Provide the [x, y] coordinate of the cell's center where the given text is located.  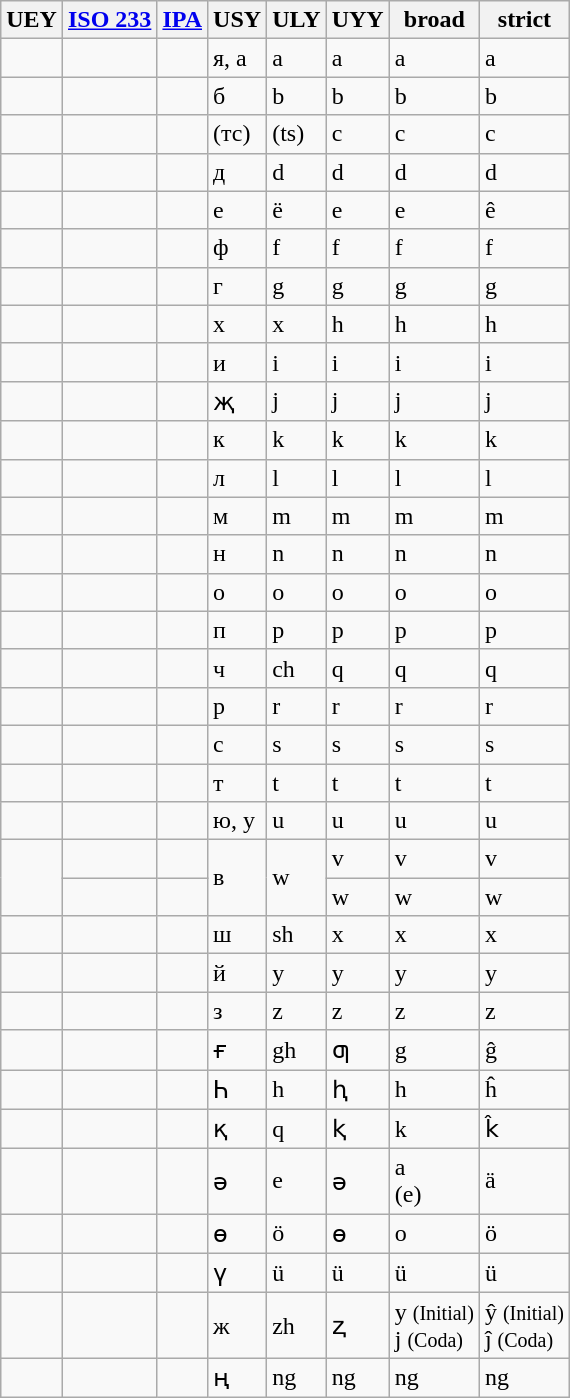
gh [297, 1050]
k̂ [524, 1129]
strict [524, 20]
х [238, 324]
е [238, 210]
ғ [238, 1050]
қ [238, 1129]
р [238, 706]
ch [297, 668]
(тс) [238, 134]
ë [297, 210]
б [238, 96]
м [238, 516]
л [238, 478]
zh [297, 1326]
г [238, 286]
UYY [358, 20]
с [238, 744]
ä [524, 1182]
в [238, 878]
ⱬ [358, 1326]
ⱪ [358, 1129]
ж [238, 1326]
sh [297, 935]
н [238, 554]
USY [238, 20]
т [238, 783]
ISO 233 [109, 20]
җ [238, 401]
к [238, 440]
ө [238, 1234]
UEY [32, 20]
ч [238, 668]
и [238, 362]
ƣ [358, 1050]
ĝ [524, 1050]
ŷ (Initial)ĵ (Coda) [524, 1326]
ш [238, 935]
broad [434, 20]
д [238, 172]
(ts) [297, 134]
ң [238, 1378]
Һ [238, 1090]
y (Initial)j (Coda) [434, 1326]
я, a [238, 58]
ү [238, 1273]
ɵ [358, 1234]
ê [524, 210]
a(e) [434, 1182]
ⱨ [358, 1090]
з [238, 1011]
о [238, 592]
ф [238, 248]
п [238, 630]
ULY [297, 20]
ю, у [238, 821]
й [238, 973]
IPA [182, 20]
ĥ [524, 1090]
